Provide the [x, y] coordinate of the cell's center where the given text is located.  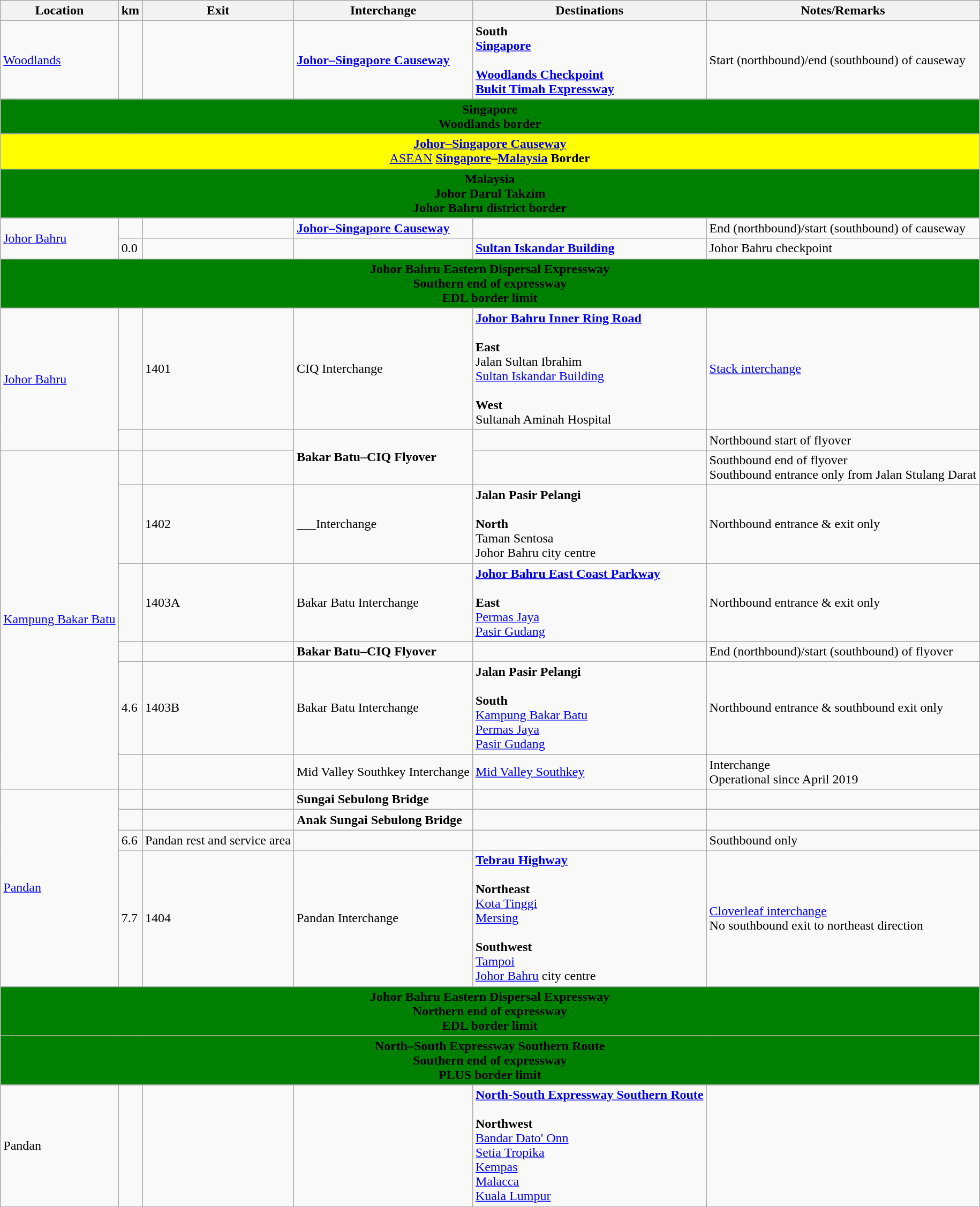
Southbound end of flyoverSouthbound entrance only from Jalan Stulang Darat [843, 467]
Johor–Singapore CausewayASEAN Singapore–Malaysia Border [490, 151]
SingaporeWoodlands border [490, 117]
Southbound only [843, 840]
Johor Bahru East Coast ParkwayEastPermas JayaPasir Gudang [589, 602]
North-South Expressway Southern RouteNorthwestBandar Dato' OnnSetia TropikaKempasMalaccaKuala Lumpur [589, 1146]
Start (northbound)/end (southbound) of causeway [843, 60]
Pandan rest and service area [218, 840]
7.7 [130, 918]
Interchange [383, 11]
Jalan Pasir PelangiNorthTaman SentosaJohor Bahru city centre [589, 524]
4.6 [130, 708]
End (northbound)/start (southbound) of flyover [843, 652]
Location [59, 11]
Johor Bahru Inner Ring RoadEastJalan Sultan IbrahimSultan Iskandar BuildingWestSultanah Aminah Hospital [589, 368]
InterchangeOperational since April 2019 [843, 772]
1404 [218, 918]
Johor Bahru checkpoint [843, 248]
Destinations [589, 11]
Northbound start of flyover [843, 440]
1403B [218, 708]
Tebrau HighwayNortheastKota TinggiMersingSouthwestTampoiJohor Bahru city centre [589, 918]
Sultan Iskandar Building [589, 248]
Pandan Interchange [383, 918]
1402 [218, 524]
Cloverleaf interchangeNo southbound exit to northeast direction [843, 918]
Sungai Sebulong Bridge [383, 799]
Jalan Pasir PelangiSouthKampung Bakar BatuPermas JayaPasir Gudang [589, 708]
MalaysiaJohor Darul TakzimJohor Bahru district border [490, 193]
South SingaporeWoodlands Checkpoint Bukit Timah Expressway [589, 60]
Woodlands [59, 60]
km [130, 11]
Stack interchange [843, 368]
Johor Bahru Eastern Dispersal ExpresswayNorthern end of expresswayEDL border limit [490, 1011]
Kampung Bakar Batu [59, 619]
1401 [218, 368]
0.0 [130, 248]
Anak Sungai Sebulong Bridge [383, 820]
North–South Expressway Southern RouteSouthern end of expresswayPLUS border limit [490, 1060]
6.6 [130, 840]
Mid Valley Southkey [589, 772]
1403A [218, 602]
Johor Bahru Eastern Dispersal ExpresswaySouthern end of expresswayEDL border limit [490, 283]
End (northbound)/start (southbound) of causeway [843, 228]
Northbound entrance & southbound exit only [843, 708]
CIQ Interchange [383, 368]
___Interchange [383, 524]
Notes/Remarks [843, 11]
Exit [218, 11]
Mid Valley Southkey Interchange [383, 772]
